Return (X, Y) of the center of cell containing provided text 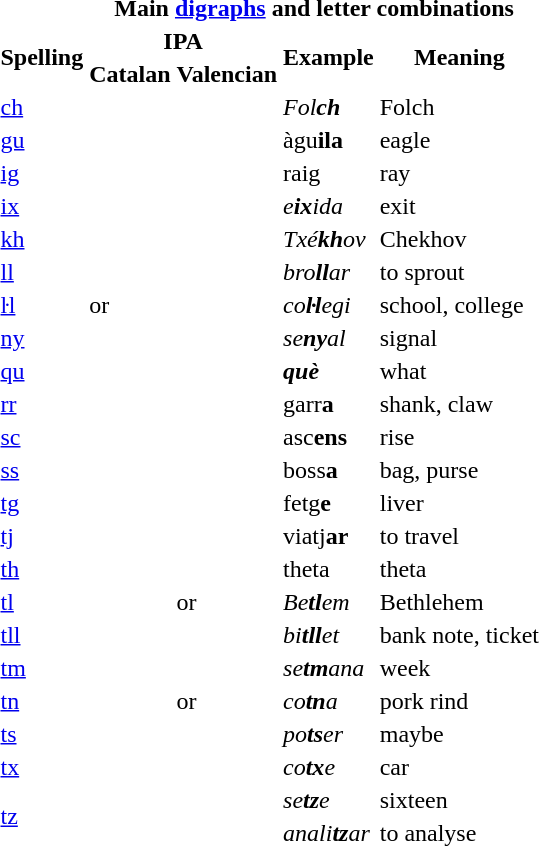
Betlem (329, 602)
senyal (329, 338)
potser (329, 734)
àguila (329, 140)
garra (329, 404)
coŀlegi (329, 305)
cotxe (329, 767)
theta (329, 569)
raig (329, 173)
Catalan (130, 74)
cotna (329, 701)
Txékhov (329, 239)
bitllet (329, 635)
Valencian (226, 74)
bossa (329, 470)
eixida (329, 206)
ascens (329, 437)
Folch (329, 107)
brollar (329, 272)
setze (329, 800)
IPA (184, 41)
què (329, 371)
viatjar (329, 536)
fetge (329, 503)
setmana (329, 668)
Example (329, 58)
